Provide the [X, Y] coordinate of the cell's center where the given text is located.  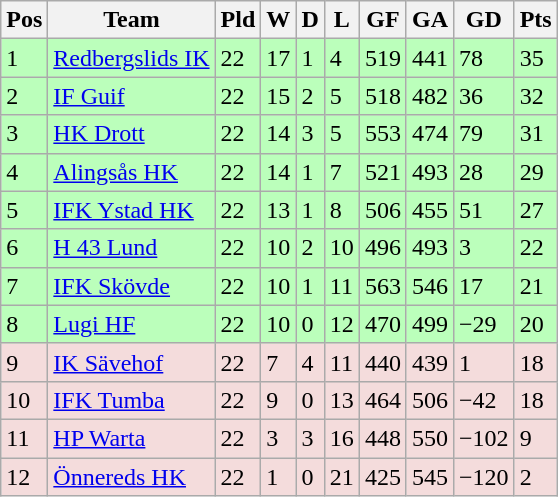
496 [382, 248]
GA [430, 20]
IFK Tumba [132, 400]
15 [278, 96]
441 [430, 58]
L [342, 20]
Alingsås HK [132, 172]
470 [382, 324]
D [310, 20]
448 [382, 438]
546 [430, 286]
474 [430, 134]
IFK Ystad HK [132, 210]
28 [484, 172]
521 [382, 172]
425 [382, 477]
HK Drott [132, 134]
Pld [238, 20]
H 43 Lund [132, 248]
439 [430, 362]
Lugi HF [132, 324]
31 [536, 134]
464 [382, 400]
−42 [484, 400]
−29 [484, 324]
Pts [536, 20]
36 [484, 96]
518 [382, 96]
29 [536, 172]
20 [536, 324]
−102 [484, 438]
IFK Skövde [132, 286]
GD [484, 20]
Redbergslids IK [132, 58]
78 [484, 58]
HP Warta [132, 438]
35 [536, 58]
440 [382, 362]
482 [430, 96]
519 [382, 58]
553 [382, 134]
Pos [24, 20]
6 [24, 248]
79 [484, 134]
16 [342, 438]
51 [484, 210]
550 [430, 438]
563 [382, 286]
W [278, 20]
IK Sävehof [132, 362]
499 [430, 324]
545 [430, 477]
455 [430, 210]
27 [536, 210]
IF Guif [132, 96]
Team [132, 20]
−120 [484, 477]
32 [536, 96]
Önnereds HK [132, 477]
GF [382, 20]
